Return the (x, y) coordinate for the center point of the cell that contains the specified text.  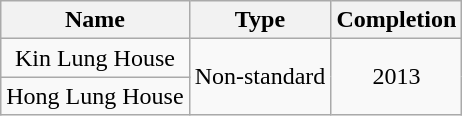
Completion (396, 20)
2013 (396, 77)
Non-standard (260, 77)
Name (95, 20)
Hong Lung House (95, 96)
Type (260, 20)
Kin Lung House (95, 58)
